Capture the cell that displays the provided text and extract its [X, Y] central coordinate. 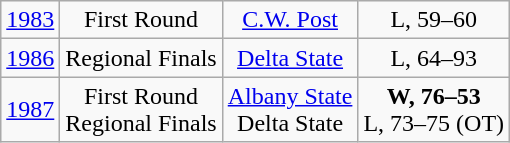
1987 [30, 110]
Regional Finals [141, 58]
W, 76–53L, 73–75 (OT) [434, 110]
C.W. Post [290, 20]
First Round [141, 20]
L, 64–93 [434, 58]
Albany StateDelta State [290, 110]
L, 59–60 [434, 20]
Delta State [290, 58]
First RoundRegional Finals [141, 110]
1983 [30, 20]
1986 [30, 58]
